Identify which cell holds the provided text, then report its (x, y) central coordinate. 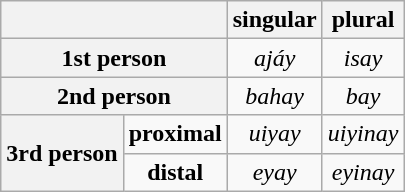
eyinay (363, 172)
bahay (274, 96)
plural (363, 20)
3rd person (62, 153)
ajáy (274, 58)
eyay (274, 172)
bay (363, 96)
uiyay (274, 134)
uiyinay (363, 134)
isay (363, 58)
distal (175, 172)
2nd person (114, 96)
singular (274, 20)
1st person (114, 58)
proximal (175, 134)
